Search for the cell housing the specified text and yield its (x, y) center coordinate. 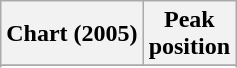
Chart (2005) (72, 34)
Peakposition (189, 34)
